Detect which cell encompasses the target text, then output its (X, Y) center coordinate. 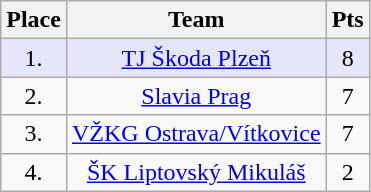
1. (34, 58)
Team (196, 20)
VŽKG Ostrava/Vítkovice (196, 134)
Slavia Prag (196, 96)
Pts (348, 20)
2 (348, 172)
ŠK Liptovský Mikuláš (196, 172)
Place (34, 20)
4. (34, 172)
8 (348, 58)
3. (34, 134)
2. (34, 96)
TJ Škoda Plzeň (196, 58)
